Return the (X, Y) coordinate for the center point of the cell that contains the specified text.  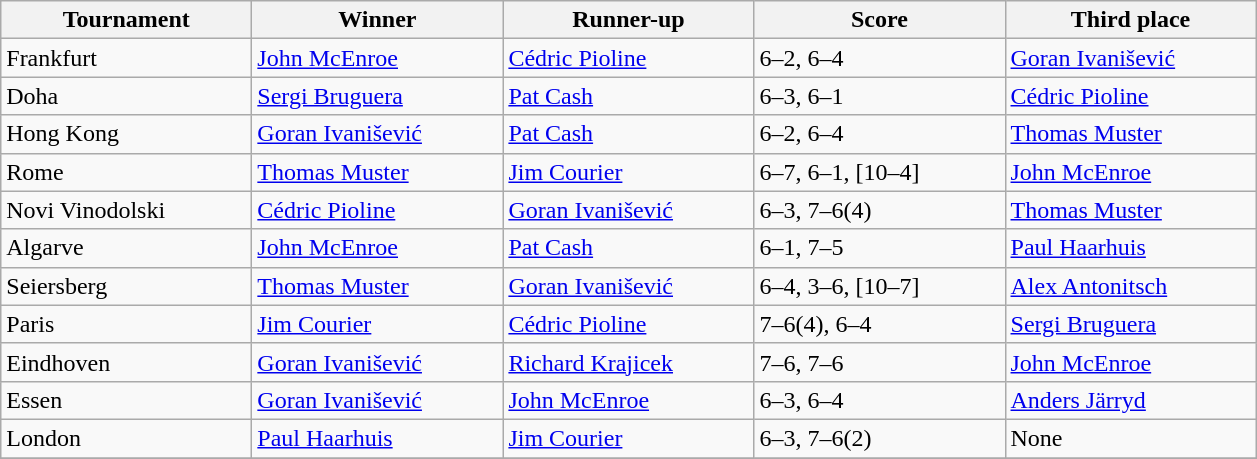
Alex Antonitsch (1130, 286)
Novi Vinodolski (126, 210)
Winner (378, 20)
Frankfurt (126, 58)
Seiersberg (126, 286)
6–3, 6–4 (880, 400)
Runner-up (628, 20)
Anders Järryd (1130, 400)
7–6(4), 6–4 (880, 324)
6–4, 3–6, [10–7] (880, 286)
6–7, 6–1, [10–4] (880, 172)
Score (880, 20)
Third place (1130, 20)
Richard Krajicek (628, 362)
Doha (126, 96)
7–6, 7–6 (880, 362)
None (1130, 438)
London (126, 438)
Rome (126, 172)
6–3, 6–1 (880, 96)
6–3, 7–6(2) (880, 438)
Hong Kong (126, 134)
Algarve (126, 248)
Paris (126, 324)
6–3, 7–6(4) (880, 210)
Tournament (126, 20)
Essen (126, 400)
Eindhoven (126, 362)
6–1, 7–5 (880, 248)
